Provide the [X, Y] coordinate of the cell's center where the given text is located.  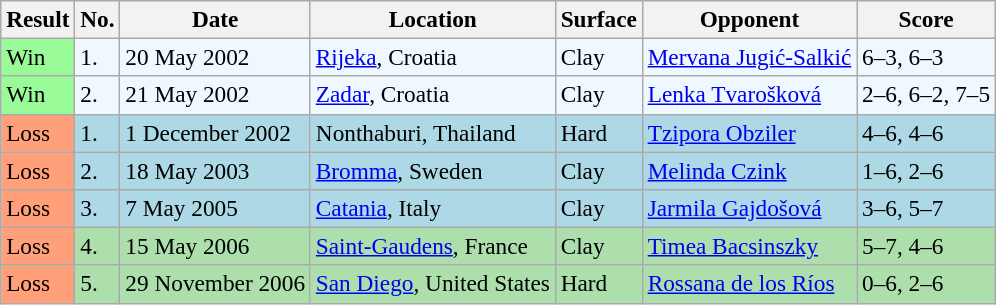
Zadar, Croatia [432, 95]
Surface [598, 19]
Nonthaburi, Thailand [432, 133]
15 May 2006 [215, 246]
29 November 2006 [215, 284]
Bromma, Sweden [432, 170]
7 May 2005 [215, 208]
0–6, 2–6 [926, 284]
21 May 2002 [215, 95]
5–7, 4–6 [926, 246]
No. [98, 19]
Catania, Italy [432, 208]
1 December 2002 [215, 133]
Score [926, 19]
3. [98, 208]
Mervana Jugić-Salkić [749, 57]
3–6, 5–7 [926, 208]
Opponent [749, 19]
Timea Bacsinszky [749, 246]
Date [215, 19]
6–3, 6–3 [926, 57]
Jarmila Gajdošová [749, 208]
Tzipora Obziler [749, 133]
4–6, 4–6 [926, 133]
Rossana de los Ríos [749, 284]
Result [38, 19]
4. [98, 246]
18 May 2003 [215, 170]
Saint-Gaudens, France [432, 246]
Lenka Tvarošková [749, 95]
1–6, 2–6 [926, 170]
Rijeka, Croatia [432, 57]
Melinda Czink [749, 170]
Location [432, 19]
San Diego, United States [432, 284]
20 May 2002 [215, 57]
2–6, 6–2, 7–5 [926, 95]
5. [98, 284]
